Extract the (x, y) coordinate from the center of the cell holding the provided text.  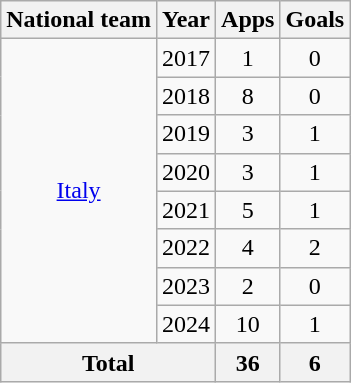
10 (248, 324)
6 (315, 362)
2020 (186, 172)
National team (79, 20)
Year (186, 20)
36 (248, 362)
Goals (315, 20)
Italy (79, 191)
4 (248, 248)
Apps (248, 20)
Total (108, 362)
2018 (186, 96)
2024 (186, 324)
2023 (186, 286)
8 (248, 96)
2017 (186, 58)
2019 (186, 134)
5 (248, 210)
2022 (186, 248)
2021 (186, 210)
